Return the [x, y] coordinate for the center point of the cell that contains the specified text.  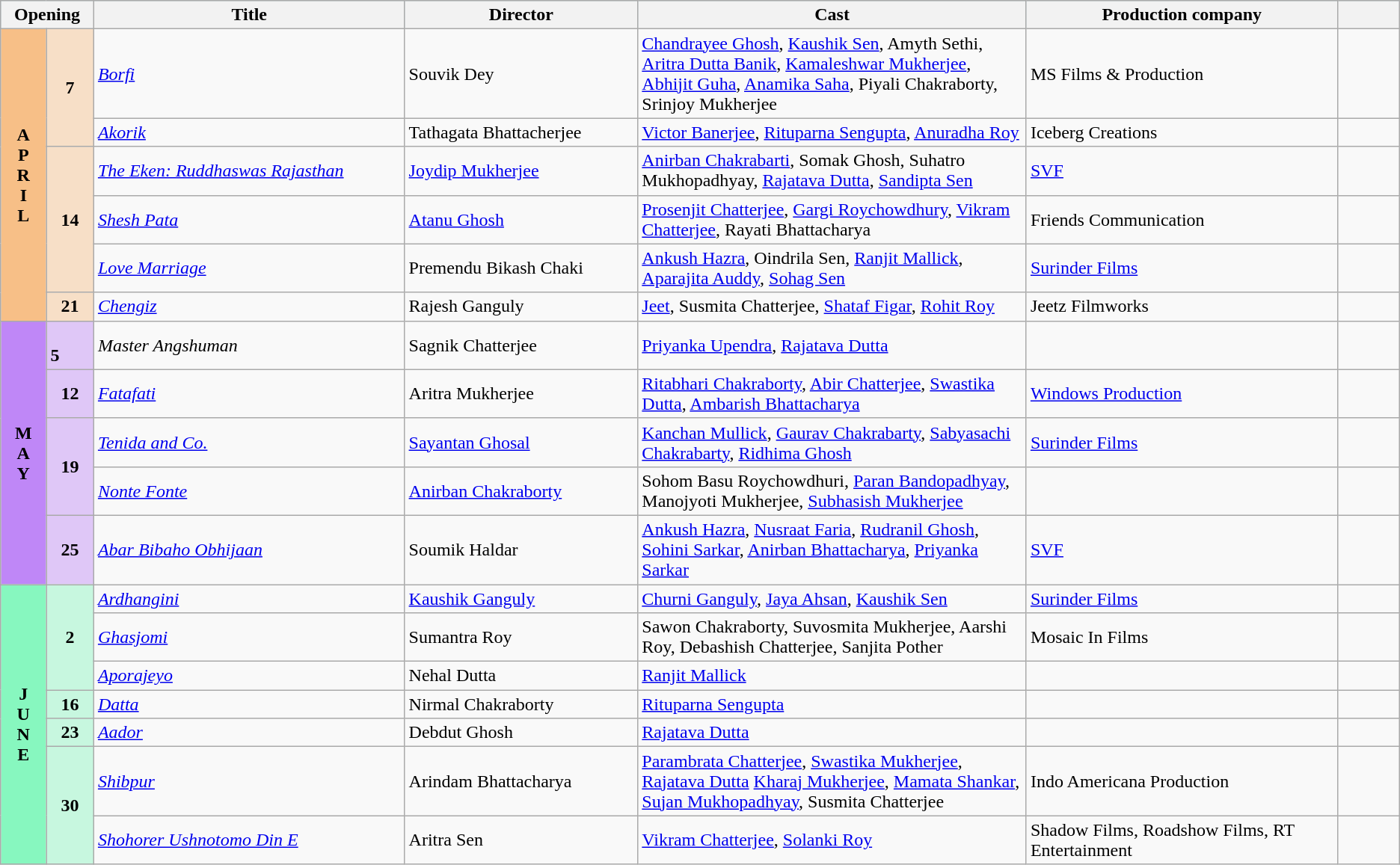
JUNE [24, 724]
Borfi [249, 73]
Sohom Basu Roychowdhuri, Paran Bandopadhyay, Manojyoti Mukherjee, Subhasish Mukherjee [832, 490]
Arindam Bhattacharya [521, 781]
Indo Americana Production [1182, 781]
Ardhangini [249, 599]
12 [70, 393]
Kaushik Ganguly [521, 599]
Iceberg Creations [1182, 132]
Sayantan Ghosal [521, 443]
Production company [1182, 15]
Windows Production [1182, 393]
Ghasjomi [249, 637]
Churni Ganguly, Jaya Ahsan, Kaushik Sen [832, 599]
Nirmal Chakraborty [521, 704]
Aador [249, 733]
Abar Bibaho Obhijaan [249, 550]
Rituparna Sengupta [832, 704]
Vikram Chatterjee, Solanki Roy [832, 840]
Rajatava Dutta [832, 733]
Anirban Chakraborty [521, 490]
Tenida and Co. [249, 443]
Ankush Hazra, Oindrila Sen, Ranjit Mallick, Aparajita Auddy, Sohag Sen [832, 268]
Aporajeyo [249, 676]
Shadow Films, Roadshow Films, RT Entertainment [1182, 840]
Shibpur [249, 781]
MS Films & Production [1182, 73]
Datta [249, 704]
Cast [832, 15]
Shohorer Ushnotomo Din E [249, 840]
19 [70, 467]
Director [521, 15]
Jeet, Susmita Chatterjee, Shataf Figar, Rohit Roy [832, 307]
Akorik [249, 132]
Nehal Dutta [521, 676]
Premendu Bikash Chaki [521, 268]
Love Marriage [249, 268]
Ranjit Mallick [832, 676]
Friends Communication [1182, 220]
Chengiz [249, 307]
14 [70, 220]
Rajesh Ganguly [521, 307]
21 [70, 307]
Victor Banerjee, Rituparna Sengupta, Anuradha Roy [832, 132]
23 [70, 733]
Priyanka Upendra, Rajatava Dutta [832, 345]
Tathagata Bhattacherjee [521, 132]
Ankush Hazra, Nusraat Faria, Rudranil Ghosh, Sohini Sarkar, Anirban Bhattacharya, Priyanka Sarkar [832, 550]
Aritra Mukherjee [521, 393]
Jeetz Filmworks [1182, 307]
Aritra Sen [521, 840]
Anirban Chakrabarti, Somak Ghosh, Suhatro Mukhopadhyay, Rajatava Dutta, Sandipta Sen [832, 170]
Sawon Chakraborty, Suvosmita Mukherjee, Aarshi Roy, Debashish Chatterjee, Sanjita Pother [832, 637]
5 [70, 345]
A P R I L [24, 175]
Joydip Mukherjee [521, 170]
Fatafati [249, 393]
Mosaic In Films [1182, 637]
Sumantra Roy [521, 637]
Shesh Pata [249, 220]
Soumik Haldar [521, 550]
25 [70, 550]
2 [70, 637]
The Eken: Ruddhaswas Rajasthan [249, 170]
Nonte Fonte [249, 490]
Souvik Dey [521, 73]
Opening [48, 15]
16 [70, 704]
Title [249, 15]
Sagnik Chatterjee [521, 345]
30 [70, 806]
Atanu Ghosh [521, 220]
Kanchan Mullick, Gaurav Chakrabarty, Sabyasachi Chakrabarty, Ridhima Ghosh [832, 443]
7 [70, 88]
Prosenjit Chatterjee, Gargi Roychowdhury, Vikram Chatterjee, Rayati Bhattacharya [832, 220]
Ritabhari Chakraborty, Abir Chatterjee, Swastika Dutta, Ambarish Bhattacharya [832, 393]
Debdut Ghosh [521, 733]
Parambrata Chatterjee, Swastika Mukherjee, Rajatava Dutta Kharaj Mukherjee, Mamata Shankar, Sujan Mukhopadhyay, Susmita Chatterjee [832, 781]
Master Angshuman [249, 345]
MAY [24, 452]
